From the cell containing the given text, extract its center point as [x, y] coordinate. 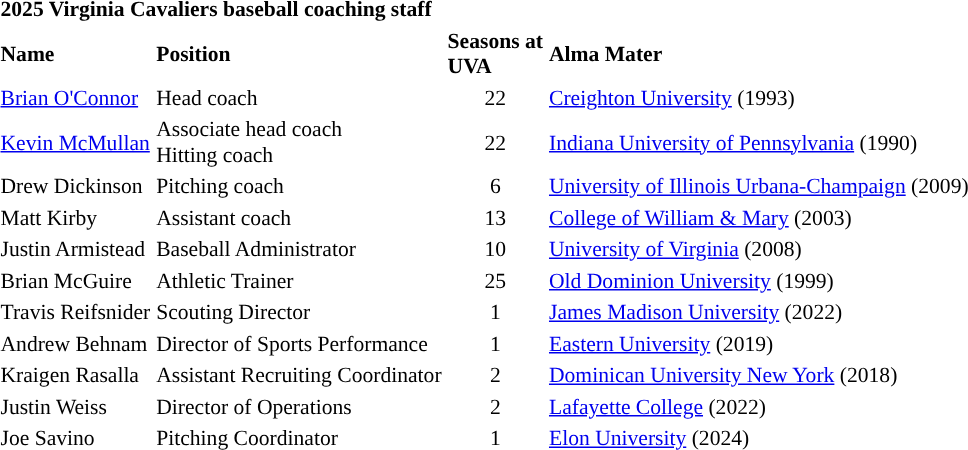
Assistant Recruiting Coordinator [299, 375]
Head coach [299, 98]
Baseball Administrator [299, 249]
13 [495, 218]
25 [495, 280]
Scouting Director [299, 312]
Pitching coach [299, 186]
Seasons atUVA [495, 53]
Associate head coachHitting coach [299, 142]
6 [495, 186]
Assistant coach [299, 218]
Position [299, 53]
Director of Operations [299, 406]
Director of Sports Performance [299, 344]
Athletic Trainer [299, 280]
10 [495, 249]
